Locate the cell with the specified text and output its (X, Y) center coordinate. 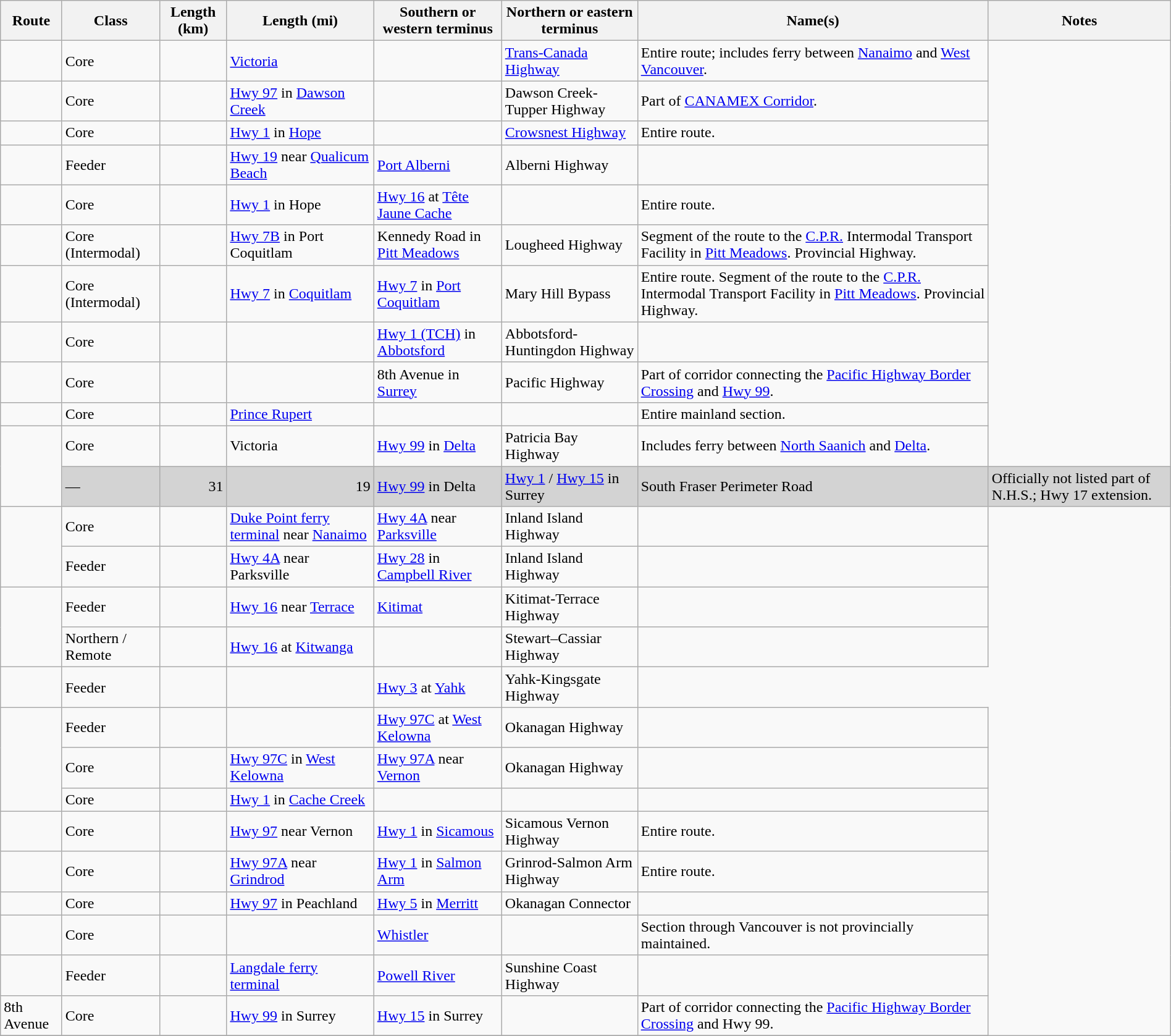
Port Alberni (437, 164)
Hwy 7 in Coquitlam (300, 293)
Whistler (437, 935)
Lougheed Highway (569, 245)
Notes (1080, 21)
Hwy 5 in Merritt (437, 903)
31 (193, 486)
Patricia Bay Highway (569, 446)
Length (mi) (300, 21)
Entire route. Segment of the route to the C.P.R. Intermodal Transport Facility in Pitt Meadows. Provincial Highway. (813, 293)
Hwy 1 in Salmon Arm (437, 871)
Part of CANAMEX Corridor. (813, 101)
— (111, 486)
Section through Vancouver is not provincially maintained. (813, 935)
Mary Hill Bypass (569, 293)
Trans-Canada Highway (569, 61)
Abbotsford-Huntingdon Highway (569, 342)
Length (km) (193, 21)
Alberni Highway (569, 164)
Hwy 16 at Kitwanga (300, 647)
Crowsnest Highway (569, 133)
Hwy 1 in Sicamous (437, 832)
Prince Rupert (300, 414)
Entire mainland section. (813, 414)
Hwy 19 near Qualicum Beach (300, 164)
Hwy 97 in Dawson Creek (300, 101)
Hwy 1 (TCH) in Abbotsford (437, 342)
Stewart–Cassiar Highway (569, 647)
Class (111, 21)
8th Avenue in Surrey (437, 382)
Yahk-Kingsgate Highway (569, 687)
Officially not listed part of N.H.S.; Hwy 17 extension. (1080, 486)
Pacific Highway (569, 382)
South Fraser Perimeter Road (813, 486)
Hwy 3 at Yahk (437, 687)
Hwy 16 near Terrace (300, 607)
Hwy 97 near Vernon (300, 832)
Hwy 97A near Vernon (437, 767)
Hwy 7 in Port Coquitlam (437, 293)
Route (31, 21)
Includes ferry between North Saanich and Delta. (813, 446)
Hwy 97C in West Kelowna (300, 767)
Hwy 1 in Cache Creek (300, 799)
Kitimat-Terrace Highway (569, 607)
8th Avenue (31, 1016)
Hwy 15 in Surrey (437, 1016)
Hwy 7B in Port Coquitlam (300, 245)
Grinrod-Salmon Arm Highway (569, 871)
Powell River (437, 975)
Sunshine Coast Highway (569, 975)
Kitimat (437, 607)
Duke Point ferry terminal near Nanaimo (300, 526)
Dawson Creek-Tupper Highway (569, 101)
Entire route; includes ferry between Nanaimo and West Vancouver. (813, 61)
Okanagan Connector (569, 903)
Hwy 16 at Tête Jaune Cache (437, 205)
Sicamous Vernon Highway (569, 832)
Segment of the route to the C.P.R. Intermodal Transport Facility in Pitt Meadows. Provincial Highway. (813, 245)
Southern or western terminus (437, 21)
Northern or eastern terminus (569, 21)
Langdale ferry terminal (300, 975)
Name(s) (813, 21)
Hwy 97 in Peachland (300, 903)
Kennedy Road in Pitt Meadows (437, 245)
Hwy 99 in Surrey (300, 1016)
Hwy 97C at West Kelowna (437, 728)
Hwy 97A near Grindrod (300, 871)
Hwy 28 in Campbell River (437, 567)
Northern / Remote (111, 647)
19 (300, 486)
Hwy 1 / Hwy 15 in Surrey (569, 486)
